Return the [x, y] coordinate for the center point of the cell that contains the specified text.  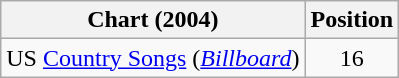
Chart (2004) [153, 20]
US Country Songs (Billboard) [153, 58]
Position [352, 20]
16 [352, 58]
